Output the [x, y] coordinate of the center of the cell containing the given text.  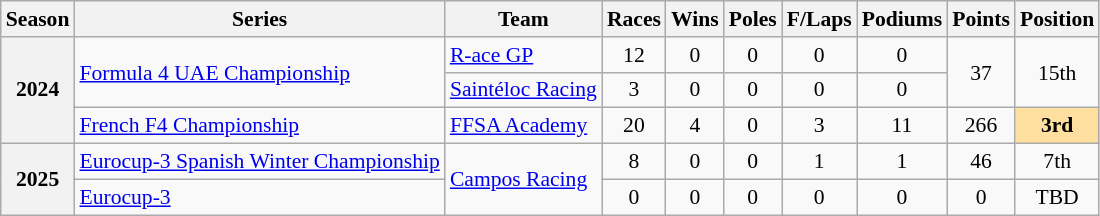
Wins [695, 19]
46 [981, 162]
3rd [1057, 126]
F/Laps [820, 19]
8 [634, 162]
Season [38, 19]
266 [981, 126]
Campos Racing [524, 180]
Formula 4 UAE Championship [259, 72]
FFSA Academy [524, 126]
2024 [38, 90]
R-ace GP [524, 55]
TBD [1057, 197]
Saintéloc Racing [524, 90]
Points [981, 19]
7th [1057, 162]
French F4 Championship [259, 126]
Eurocup-3 Spanish Winter Championship [259, 162]
2025 [38, 180]
4 [695, 126]
Races [634, 19]
Team [524, 19]
20 [634, 126]
Poles [753, 19]
11 [902, 126]
15th [1057, 72]
Series [259, 19]
37 [981, 72]
Position [1057, 19]
12 [634, 55]
Podiums [902, 19]
Eurocup-3 [259, 197]
